Locate the cell with the specified text and output its [X, Y] center coordinate. 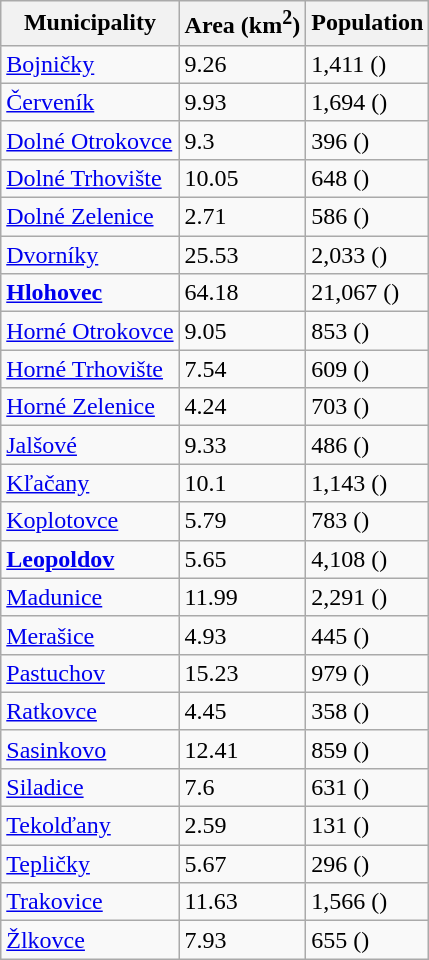
10.1 [242, 483]
853 () [368, 331]
11.63 [242, 902]
Sasinkovo [90, 749]
Trakovice [90, 902]
5.79 [242, 521]
2,033 () [368, 255]
12.41 [242, 749]
21,067 () [368, 293]
5.65 [242, 559]
25.53 [242, 255]
Jalšové [90, 445]
7.54 [242, 369]
Dolné Trhovište [90, 178]
Dvorníky [90, 255]
4.93 [242, 635]
Pastuchov [90, 673]
Municipality [90, 24]
4.45 [242, 711]
Tekolďany [90, 826]
296 () [368, 864]
9.05 [242, 331]
Ratkovce [90, 711]
Kľačany [90, 483]
609 () [368, 369]
Madunice [90, 597]
586 () [368, 217]
648 () [368, 178]
4.24 [242, 407]
Červeník [90, 102]
655 () [368, 940]
1,143 () [368, 483]
Leopoldov [90, 559]
9.3 [242, 140]
64.18 [242, 293]
9.26 [242, 64]
703 () [368, 407]
Horné Zelenice [90, 407]
Siladice [90, 787]
396 () [368, 140]
5.67 [242, 864]
Area (km2) [242, 24]
Hlohovec [90, 293]
131 () [368, 826]
2.71 [242, 217]
7.6 [242, 787]
1,566 () [368, 902]
Tepličky [90, 864]
2.59 [242, 826]
Horné Otrokovce [90, 331]
9.33 [242, 445]
783 () [368, 521]
Dolné Zelenice [90, 217]
Koplotovce [90, 521]
Bojničky [90, 64]
2,291 () [368, 597]
Horné Trhovište [90, 369]
4,108 () [368, 559]
859 () [368, 749]
Žlkovce [90, 940]
358 () [368, 711]
979 () [368, 673]
15.23 [242, 673]
486 () [368, 445]
Population [368, 24]
631 () [368, 787]
1,411 () [368, 64]
10.05 [242, 178]
Merašice [90, 635]
1,694 () [368, 102]
11.99 [242, 597]
9.93 [242, 102]
7.93 [242, 940]
445 () [368, 635]
Dolné Otrokovce [90, 140]
